Capture the cell that displays the provided text and extract its [X, Y] central coordinate. 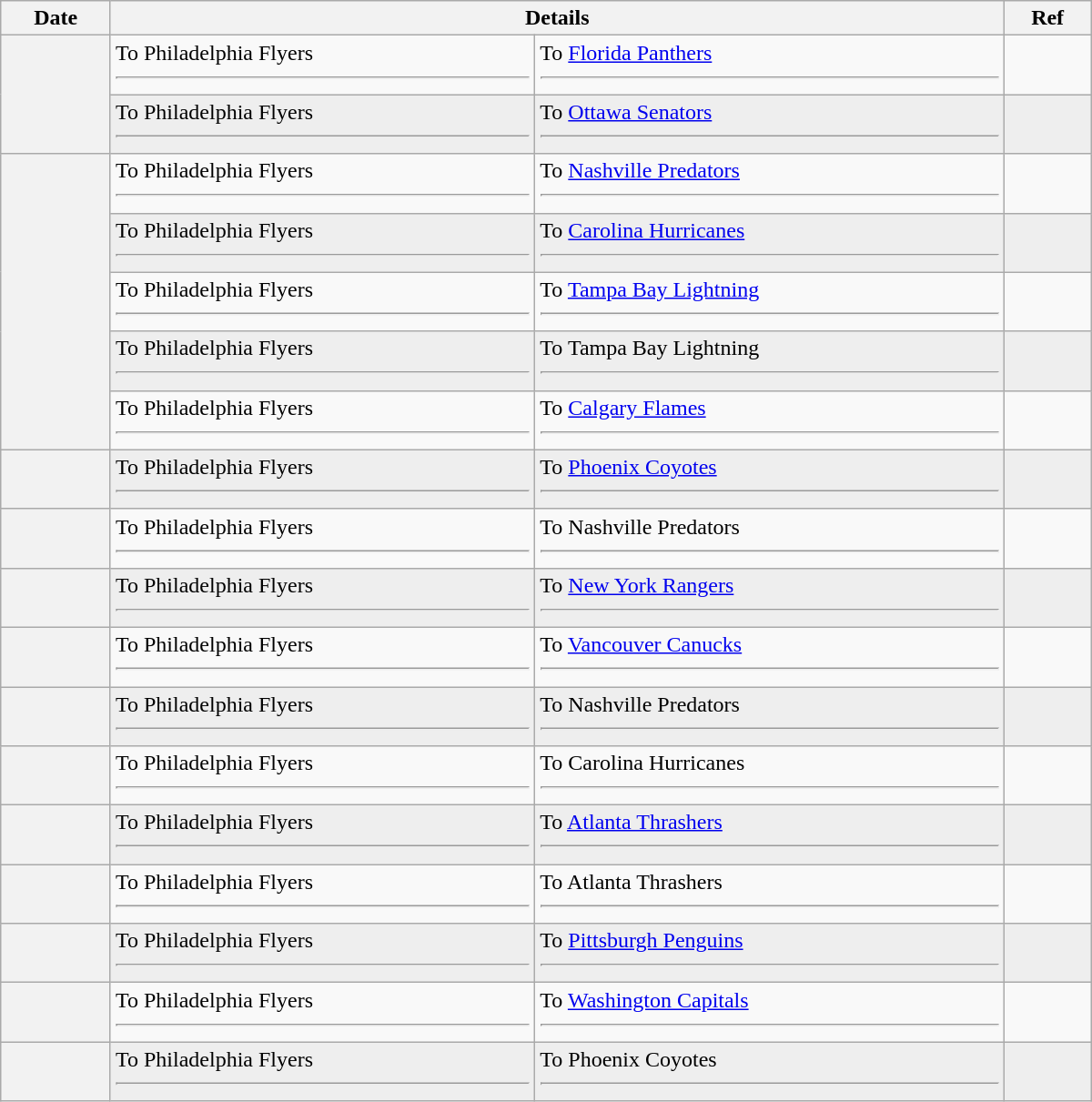
To Pittsburgh Penguins [770, 954]
To New York Rangers [770, 597]
Date [56, 18]
To Ottawa Senators [770, 124]
Details [557, 18]
To Washington Capitals [770, 1012]
To Vancouver Canucks [770, 657]
Ref [1047, 18]
To Florida Panthers [770, 66]
To Calgary Flames [770, 420]
